Return the [x, y] coordinate for the center point of the cell that contains the specified text.  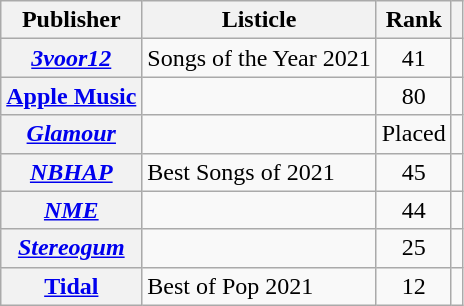
Best of Pop 2021 [259, 286]
Rank [414, 20]
3voor12 [72, 58]
Apple Music [72, 96]
NME [72, 210]
NBHAP [72, 172]
Stereogum [72, 248]
12 [414, 286]
Placed [414, 134]
Songs of the Year 2021 [259, 58]
Listicle [259, 20]
Publisher [72, 20]
44 [414, 210]
Tidal [72, 286]
45 [414, 172]
41 [414, 58]
25 [414, 248]
Glamour [72, 134]
Best Songs of 2021 [259, 172]
80 [414, 96]
